Output the [X, Y] coordinate of the center of the cell containing the given text.  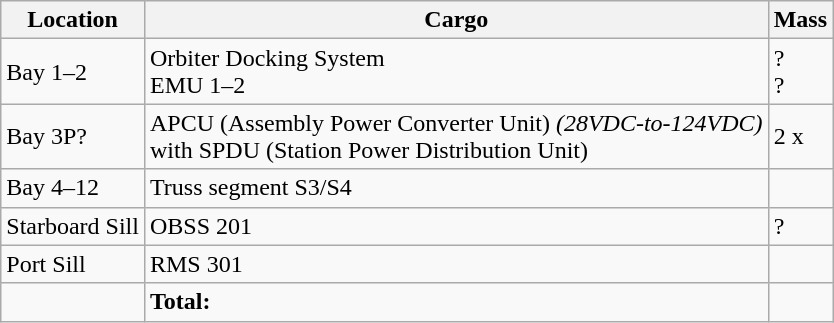
Starboard Sill [73, 226]
Mass [800, 20]
Port Sill [73, 264]
Orbiter Docking SystemEMU 1–2 [456, 72]
Location [73, 20]
Bay 4–12 [73, 188]
?? [800, 72]
? [800, 226]
OBSS 201 [456, 226]
Bay 1–2 [73, 72]
RMS 301 [456, 264]
APCU (Assembly Power Converter Unit) (28VDC-to-124VDC)with SPDU (Station Power Distribution Unit) [456, 136]
Bay 3P? [73, 136]
2 x [800, 136]
Cargo [456, 20]
Total: [456, 302]
Truss segment S3/S4 [456, 188]
